Pinpoint the cell where the given text exists, returning its (x, y) midpoint coordinate. 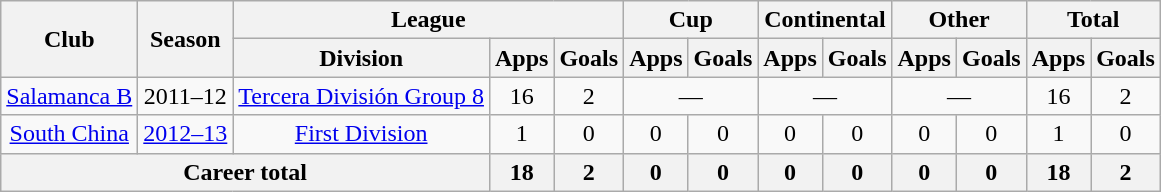
Season (186, 39)
League (428, 20)
South China (70, 134)
Total (1093, 20)
Club (70, 39)
Other (959, 20)
Division (362, 58)
Tercera División Group 8 (362, 96)
Continental (825, 20)
First Division (362, 134)
2012–13 (186, 134)
Salamanca B (70, 96)
Cup (691, 20)
2011–12 (186, 96)
Career total (246, 172)
